Return the [X, Y] coordinate for the center point of the cell that contains the specified text.  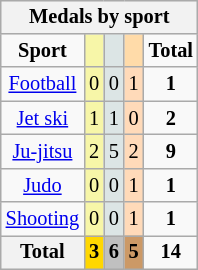
Jet ski [42, 118]
14 [171, 253]
9 [171, 152]
Judo [42, 185]
Sport [42, 51]
Medals by sport [100, 17]
Ju-jitsu [42, 152]
Football [42, 84]
6 [114, 253]
3 [94, 253]
Shooting [42, 219]
